From the cell containing the given text, extract its center point as [X, Y] coordinate. 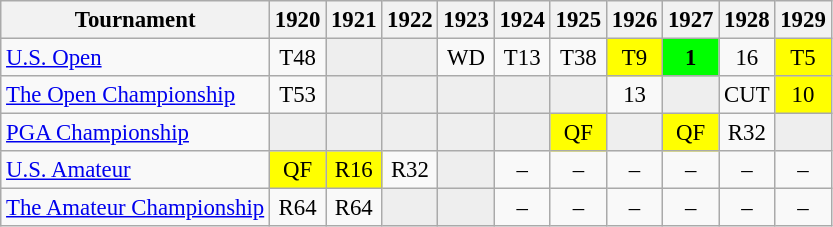
U.S. Open [136, 58]
The Amateur Championship [136, 208]
T53 [298, 95]
10 [803, 95]
T5 [803, 58]
1928 [747, 20]
T9 [634, 58]
CUT [747, 95]
1 [691, 58]
1920 [298, 20]
16 [747, 58]
The Open Championship [136, 95]
1924 [522, 20]
U.S. Amateur [136, 170]
Tournament [136, 20]
T48 [298, 58]
1925 [578, 20]
R16 [354, 170]
1929 [803, 20]
PGA Championship [136, 133]
T13 [522, 58]
13 [634, 95]
1923 [466, 20]
1922 [410, 20]
WD [466, 58]
1926 [634, 20]
1927 [691, 20]
T38 [578, 58]
1921 [354, 20]
